Provide the (X, Y) coordinate of the cell's center where the given text is located.  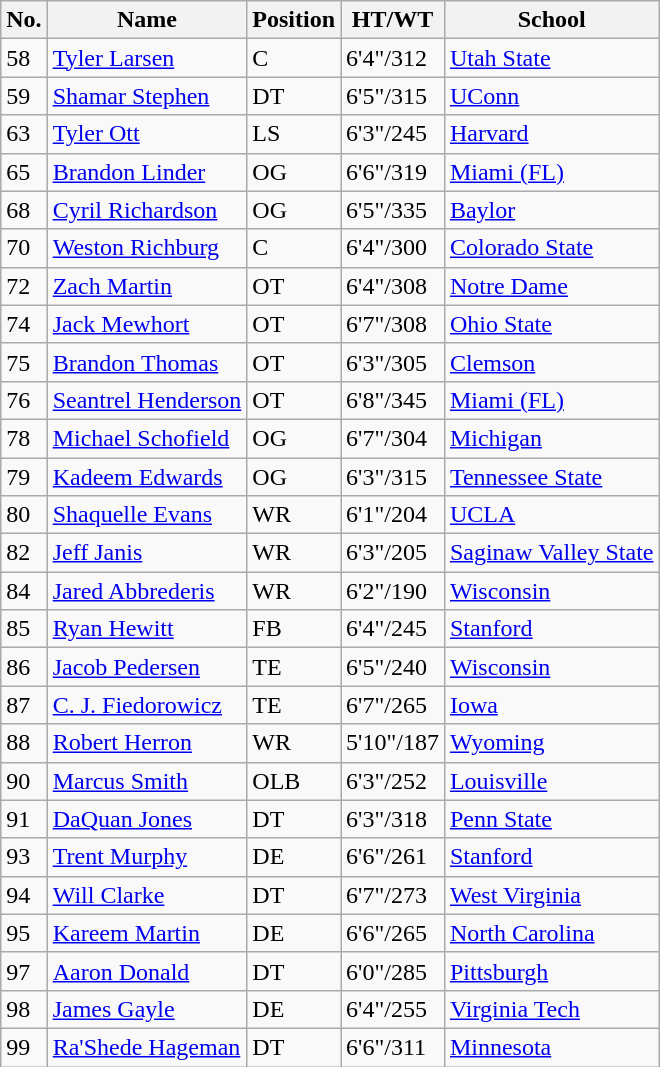
Jeff Janis (147, 553)
6'7"/265 (393, 705)
Notre Dame (552, 286)
6'3"/252 (393, 781)
Colorado State (552, 248)
OLB (294, 781)
59 (24, 96)
North Carolina (552, 933)
97 (24, 971)
6'7"/273 (393, 895)
6'4"/300 (393, 248)
Wyoming (552, 743)
6'7"/308 (393, 324)
6'6"/319 (393, 172)
Harvard (552, 134)
6'8"/345 (393, 400)
76 (24, 400)
6'4"/255 (393, 1009)
78 (24, 438)
No. (24, 20)
Jared Abbrederis (147, 591)
Robert Herron (147, 743)
95 (24, 933)
63 (24, 134)
93 (24, 857)
58 (24, 58)
6'3"/305 (393, 362)
90 (24, 781)
82 (24, 553)
Clemson (552, 362)
6'3"/245 (393, 134)
C. J. Fiedorowicz (147, 705)
West Virginia (552, 895)
70 (24, 248)
Tyler Larsen (147, 58)
Shaquelle Evans (147, 515)
6'7"/304 (393, 438)
6'5"/315 (393, 96)
88 (24, 743)
Michael Schofield (147, 438)
6'0"/285 (393, 971)
Trent Murphy (147, 857)
91 (24, 819)
Baylor (552, 210)
Ohio State (552, 324)
Brandon Thomas (147, 362)
98 (24, 1009)
80 (24, 515)
74 (24, 324)
6'2"/190 (393, 591)
Pittsburgh (552, 971)
DaQuan Jones (147, 819)
Will Clarke (147, 895)
6'4"/308 (393, 286)
6'3"/315 (393, 477)
Michigan (552, 438)
LS (294, 134)
Name (147, 20)
Ra'Shede Hageman (147, 1047)
Louisville (552, 781)
UCLA (552, 515)
6'5"/240 (393, 667)
86 (24, 667)
Minnesota (552, 1047)
James Gayle (147, 1009)
6'3"/205 (393, 553)
65 (24, 172)
Ryan Hewitt (147, 629)
Shamar Stephen (147, 96)
6'5"/335 (393, 210)
HT/WT (393, 20)
6'3"/318 (393, 819)
Jacob Pedersen (147, 667)
Tyler Ott (147, 134)
Seantrel Henderson (147, 400)
6'6"/261 (393, 857)
Brandon Linder (147, 172)
Tennessee State (552, 477)
Jack Mewhort (147, 324)
Virginia Tech (552, 1009)
Weston Richburg (147, 248)
Penn State (552, 819)
94 (24, 895)
Position (294, 20)
Zach Martin (147, 286)
79 (24, 477)
6'4"/245 (393, 629)
Kareem Martin (147, 933)
Kadeem Edwards (147, 477)
6'4"/312 (393, 58)
UConn (552, 96)
Marcus Smith (147, 781)
6'6"/311 (393, 1047)
72 (24, 286)
75 (24, 362)
85 (24, 629)
87 (24, 705)
FB (294, 629)
Utah State (552, 58)
School (552, 20)
99 (24, 1047)
84 (24, 591)
5'10"/187 (393, 743)
Cyril Richardson (147, 210)
68 (24, 210)
6'1"/204 (393, 515)
Aaron Donald (147, 971)
Saginaw Valley State (552, 553)
6'6"/265 (393, 933)
Iowa (552, 705)
